Return the (x, y) coordinate for the center point of the cell that contains the specified text.  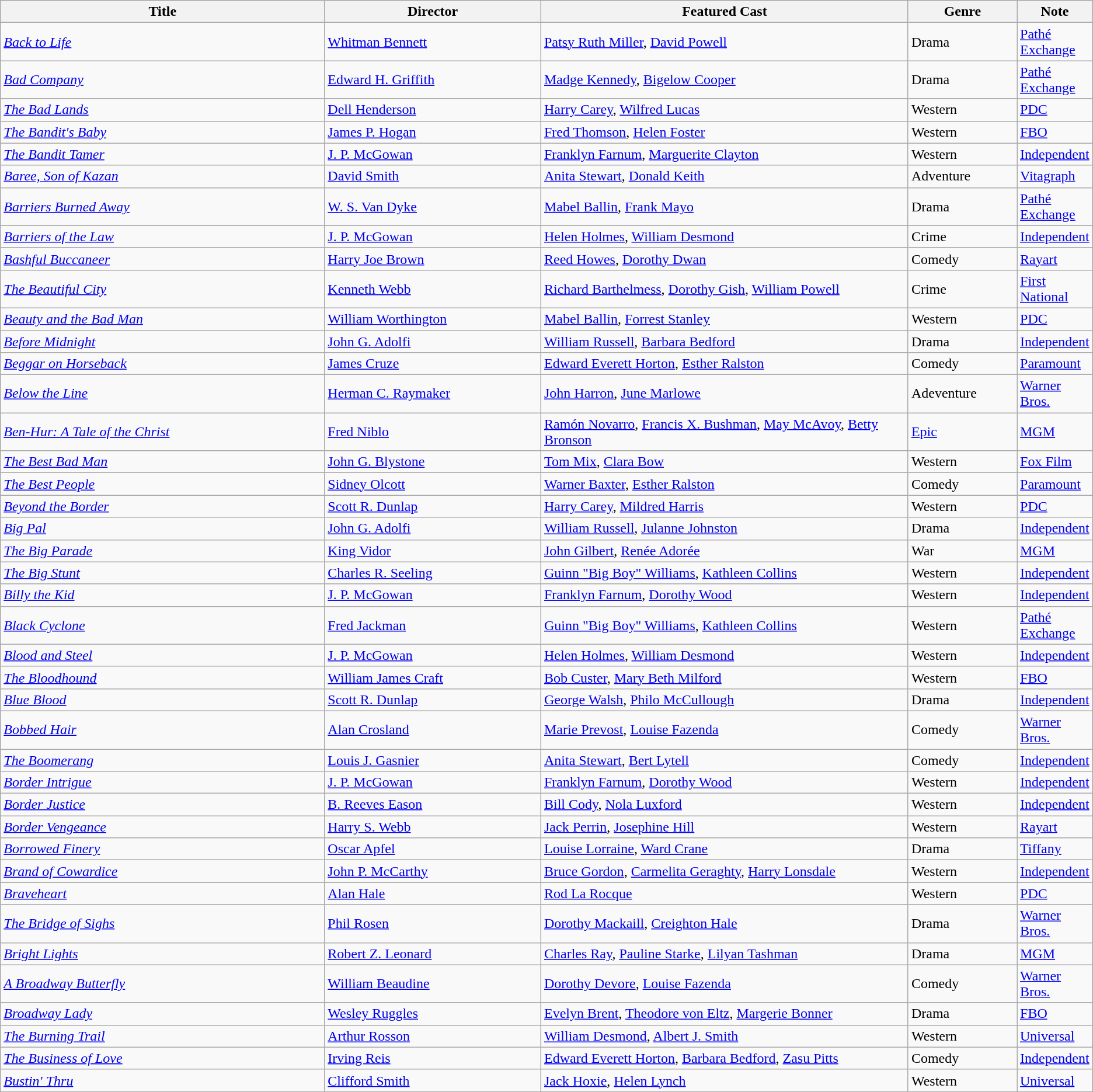
Beauty and the Bad Man (162, 319)
Evelyn Brent, Theodore von Eltz, Margerie Bonner (724, 1014)
Vitagraph (1055, 176)
Bill Cody, Nola Luxford (724, 805)
The Bandit's Baby (162, 132)
The Bandit Tamer (162, 154)
Anita Stewart, Donald Keith (724, 176)
Dorothy Mackaill, Creighton Hale (724, 924)
Irving Reis (433, 1058)
Ben-Hur: A Tale of the Christ (162, 432)
Border Vengeance (162, 827)
Bustin' Thru (162, 1080)
Bashful Buccaneer (162, 259)
Brand of Cowardice (162, 871)
Louis J. Gasnier (433, 760)
Edward Everett Horton, Esther Ralston (724, 364)
Bobbed Hair (162, 730)
Barriers Burned Away (162, 207)
Herman C. Raymaker (433, 394)
Tiffany (1055, 849)
Charles R. Seeling (433, 573)
Harry Carey, Mildred Harris (724, 506)
Beggar on Horseback (162, 364)
William Worthington (433, 319)
Bright Lights (162, 954)
Mabel Ballin, Forrest Stanley (724, 319)
William Beaudine (433, 983)
Fred Thomson, Helen Foster (724, 132)
Oscar Apfel (433, 849)
Fred Jackman (433, 625)
Blue Blood (162, 700)
The Boomerang (162, 760)
The Big Parade (162, 551)
Braveheart (162, 893)
Epic (962, 432)
Barriers of the Law (162, 237)
First National (1055, 288)
John P. McCarthy (433, 871)
Clifford Smith (433, 1080)
Kenneth Webb (433, 288)
Warner Baxter, Esther Ralston (724, 484)
Featured Cast (724, 12)
Note (1055, 12)
Mabel Ballin, Frank Mayo (724, 207)
Ramón Novarro, Francis X. Bushman, May McAvoy, Betty Bronson (724, 432)
Bruce Gordon, Carmelita Geraghty, Harry Lonsdale (724, 871)
Border Justice (162, 805)
Border Intrigue (162, 783)
Black Cyclone (162, 625)
Fox Film (1055, 462)
The Burning Trail (162, 1036)
William Russell, Barbara Bedford (724, 342)
Madge Kennedy, Bigelow Cooper (724, 79)
Bad Company (162, 79)
Anita Stewart, Bert Lytell (724, 760)
The Business of Love (162, 1058)
Borrowed Finery (162, 849)
Phil Rosen (433, 924)
B. Reeves Eason (433, 805)
Harry Carey, Wilfred Lucas (724, 110)
Wesley Ruggles (433, 1014)
W. S. Van Dyke (433, 207)
Title (162, 12)
Beyond the Border (162, 506)
Harry S. Webb (433, 827)
The Bad Lands (162, 110)
Bob Custer, Mary Beth Milford (724, 677)
Alan Hale (433, 893)
The Big Stunt (162, 573)
Robert Z. Leonard (433, 954)
Reed Howes, Dorothy Dwan (724, 259)
John Gilbert, Renée Adorée (724, 551)
Sidney Olcott (433, 484)
Richard Barthelmess, Dorothy Gish, William Powell (724, 288)
James Cruze (433, 364)
Whitman Bennett (433, 42)
David Smith (433, 176)
The Bloodhound (162, 677)
Billy the Kid (162, 595)
Dorothy Devore, Louise Fazenda (724, 983)
Franklyn Farnum, Marguerite Clayton (724, 154)
The Bridge of Sighs (162, 924)
The Beautiful City (162, 288)
Below the Line (162, 394)
Jack Perrin, Josephine Hill (724, 827)
William Russell, Julanne Johnston (724, 528)
John Harron, June Marlowe (724, 394)
Adeventure (962, 394)
Fred Niblo (433, 432)
Genre (962, 12)
War (962, 551)
Adventure (962, 176)
The Best Bad Man (162, 462)
Marie Prevost, Louise Fazenda (724, 730)
George Walsh, Philo McCullough (724, 700)
Big Pal (162, 528)
John G. Blystone (433, 462)
Jack Hoxie, Helen Lynch (724, 1080)
King Vidor (433, 551)
Back to Life (162, 42)
Tom Mix, Clara Bow (724, 462)
Patsy Ruth Miller, David Powell (724, 42)
Director (433, 12)
The Best People (162, 484)
Arthur Rosson (433, 1036)
Charles Ray, Pauline Starke, Lilyan Tashman (724, 954)
Alan Crosland (433, 730)
Before Midnight (162, 342)
Baree, Son of Kazan (162, 176)
James P. Hogan (433, 132)
Dell Henderson (433, 110)
Blood and Steel (162, 655)
Broadway Lady (162, 1014)
Rod La Rocque (724, 893)
A Broadway Butterfly (162, 983)
William Desmond, Albert J. Smith (724, 1036)
Edward H. Griffith (433, 79)
Harry Joe Brown (433, 259)
Louise Lorraine, Ward Crane (724, 849)
William James Craft (433, 677)
Edward Everett Horton, Barbara Bedford, Zasu Pitts (724, 1058)
